Capture the cell that displays the provided text and extract its [X, Y] central coordinate. 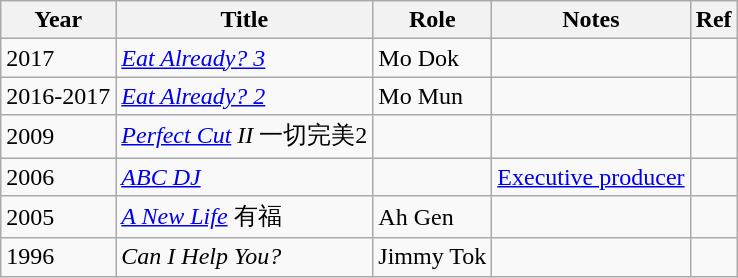
1996 [58, 257]
Year [58, 20]
2005 [58, 218]
2009 [58, 136]
2006 [58, 177]
Perfect Cut II 一切完美2 [244, 136]
Eat Already? 2 [244, 96]
Eat Already? 3 [244, 58]
Mo Mun [432, 96]
Executive producer [591, 177]
A New Life 有福 [244, 218]
ABC DJ [244, 177]
Ref [714, 20]
Notes [591, 20]
Ah Gen [432, 218]
Role [432, 20]
2017 [58, 58]
Jimmy Tok [432, 257]
Title [244, 20]
Mo Dok [432, 58]
Can I Help You? [244, 257]
2016-2017 [58, 96]
